Pinpoint the cell where the given text exists, returning its (x, y) midpoint coordinate. 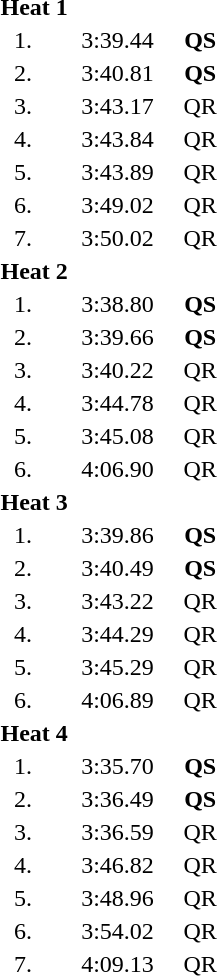
3:40.81 (118, 73)
3:45.29 (118, 667)
3:50.02 (118, 238)
3:49.02 (118, 205)
4:06.89 (118, 700)
3:54.02 (118, 931)
3:35.70 (118, 766)
3:36.59 (118, 832)
3:44.78 (118, 403)
3:43.89 (118, 172)
3:46.82 (118, 865)
3:38.80 (118, 304)
3:39.66 (118, 337)
3:43.84 (118, 139)
4:06.90 (118, 469)
3:48.96 (118, 898)
3:40.22 (118, 370)
3:39.86 (118, 535)
3:44.29 (118, 634)
3:45.08 (118, 436)
3:39.44 (118, 40)
3:43.22 (118, 601)
3:36.49 (118, 799)
3:40.49 (118, 568)
3:43.17 (118, 106)
